Return the (X, Y) coordinate for the center point of the cell that contains the specified text.  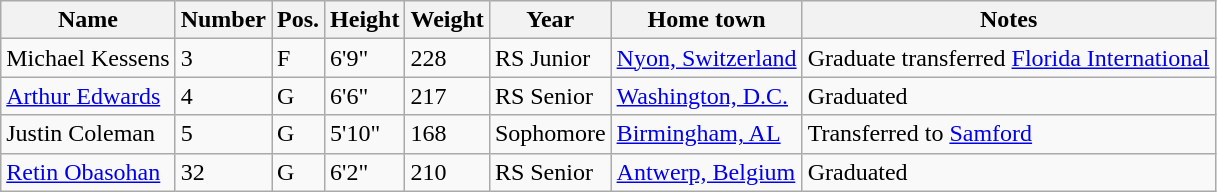
6'9" (365, 58)
Washington, D.C. (706, 96)
Year (550, 20)
210 (447, 172)
168 (447, 134)
Justin Coleman (88, 134)
Birmingham, AL (706, 134)
Number (223, 20)
Retin Obasohan (88, 172)
6'6" (365, 96)
Transferred to Samford (1008, 134)
3 (223, 58)
Graduate transferred Florida International (1008, 58)
RS Junior (550, 58)
Notes (1008, 20)
Michael Kessens (88, 58)
Pos. (298, 20)
6'2" (365, 172)
Arthur Edwards (88, 96)
4 (223, 96)
F (298, 58)
5 (223, 134)
217 (447, 96)
Home town (706, 20)
Height (365, 20)
228 (447, 58)
Sophomore (550, 134)
Nyon, Switzerland (706, 58)
32 (223, 172)
Weight (447, 20)
5'10" (365, 134)
Antwerp, Belgium (706, 172)
Name (88, 20)
